Pinpoint the cell where the given text exists, returning its [x, y] midpoint coordinate. 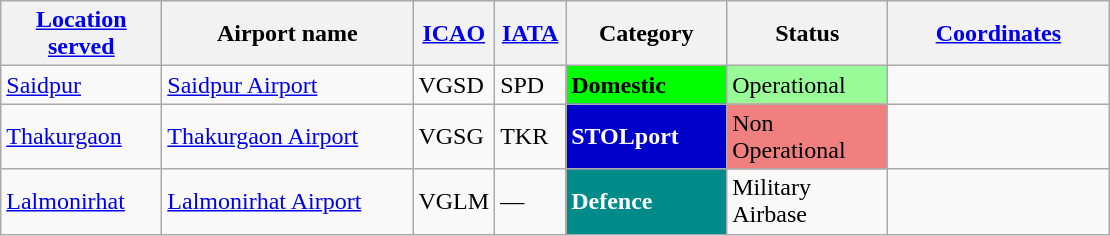
VGSG [454, 136]
Location served [82, 34]
Lalmonirhat [82, 202]
Category [646, 34]
TKR [530, 136]
VGSD [454, 85]
Thakurgaon [82, 136]
Status [808, 34]
VGLM [454, 202]
Lalmonirhat Airport [288, 202]
Military Airbase [808, 202]
Thakurgaon Airport [288, 136]
Domestic [646, 85]
Coordinates [998, 34]
Saidpur [82, 85]
Saidpur Airport [288, 85]
Airport name [288, 34]
Defence [646, 202]
STOLport [646, 136]
ICAO [454, 34]
— [530, 202]
IATA [530, 34]
Operational [808, 85]
Non Operational [808, 136]
SPD [530, 85]
